Return (X, Y) of the center of cell containing provided text 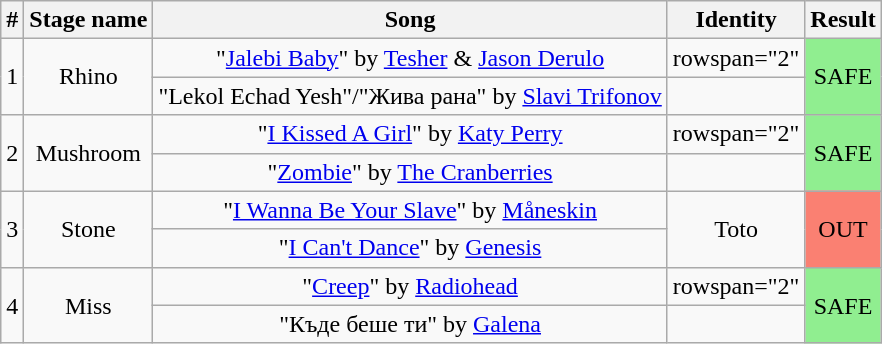
"Къде беше ти" by Galena (410, 324)
Result (843, 20)
"Lekol Echad Yesh"/"Жива рана" by Slavi Trifonov (410, 96)
Rhino (88, 77)
3 (12, 229)
Song (410, 20)
"Jalebi Baby" by Tesher & Jason Derulo (410, 58)
Toto (736, 229)
2 (12, 153)
OUT (843, 229)
"Zombie" by The Cranberries (410, 172)
Miss (88, 305)
"Creep" by Radiohead (410, 286)
1 (12, 77)
Identity (736, 20)
Stage name (88, 20)
"I Wanna Be Your Slave" by Måneskin (410, 210)
"I Can't Dance" by Genesis (410, 248)
4 (12, 305)
"I Kissed A Girl" by Katy Perry (410, 134)
Stone (88, 229)
Mushroom (88, 153)
# (12, 20)
